Return the (x, y) coordinate for the center point of the cell that contains the specified text.  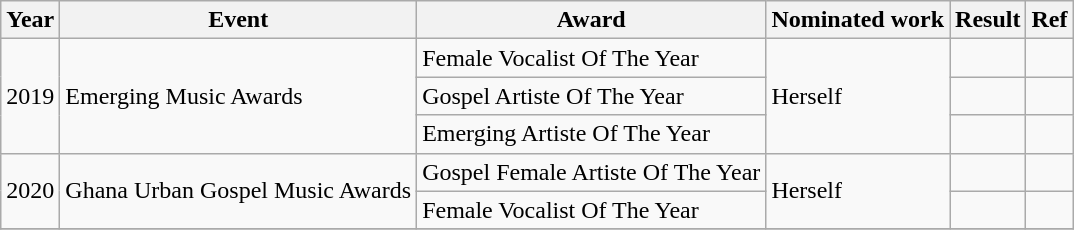
Ref (1050, 20)
Gospel Artiste Of The Year (592, 96)
Event (238, 20)
Nominated work (858, 20)
Gospel Female Artiste Of The Year (592, 172)
Emerging Artiste Of The Year (592, 134)
Emerging Music Awards (238, 96)
Result (988, 20)
Award (592, 20)
Year (30, 20)
2019 (30, 96)
Ghana Urban Gospel Music Awards (238, 191)
2020 (30, 191)
